Extract the (x, y) coordinate from the center of the cell holding the provided text.  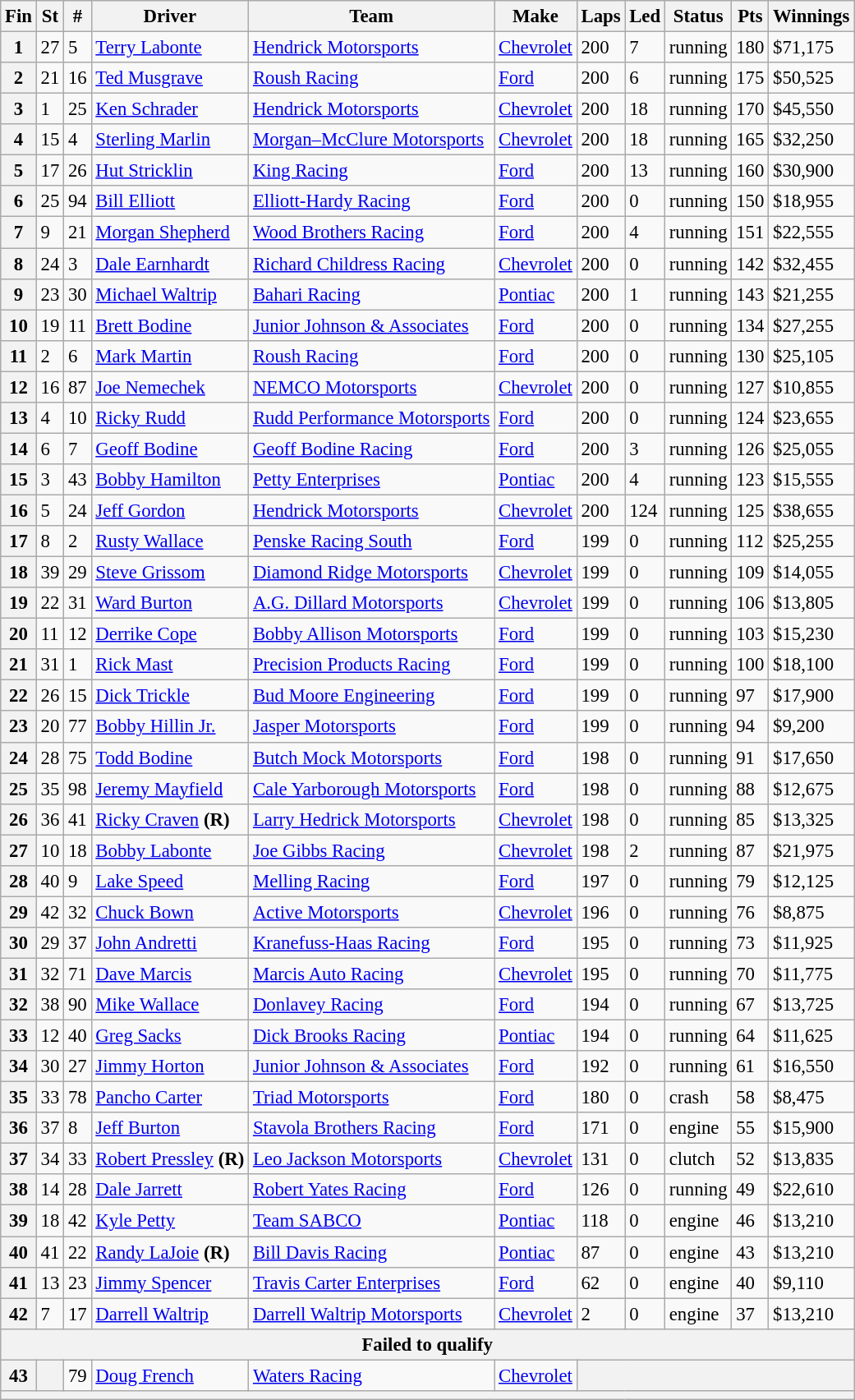
Ricky Craven (R) (170, 819)
143 (751, 294)
Joe Nemechek (170, 387)
Failed to qualify (427, 1344)
$12,125 (811, 882)
$30,900 (811, 171)
Joe Gibbs Racing (371, 850)
Morgan–McClure Motorsports (371, 140)
$15,555 (811, 480)
77 (77, 727)
Travis Carter Enterprises (371, 1283)
$15,230 (811, 634)
Ken Schrader (170, 109)
Marcis Auto Racing (371, 974)
106 (751, 603)
Geoff Bodine Racing (371, 449)
$71,175 (811, 48)
Jimmy Spencer (170, 1283)
$9,110 (811, 1283)
$10,855 (811, 387)
Petty Enterprises (371, 480)
Chuck Bown (170, 912)
Darrell Waltrip (170, 1314)
$38,655 (811, 510)
Leo Jackson Motorsports (371, 1159)
Ted Musgrave (170, 78)
100 (751, 665)
King Racing (371, 171)
Bobby Labonte (170, 850)
# (77, 16)
Jeff Burton (170, 1128)
Terry Labonte (170, 48)
$9,200 (811, 727)
Led (646, 16)
160 (751, 171)
Waters Racing (371, 1375)
58 (751, 1098)
Richard Childress Racing (371, 264)
$12,675 (811, 789)
151 (751, 233)
crash (698, 1098)
Bud Moore Engineering (371, 696)
$50,525 (811, 78)
142 (751, 264)
Ward Burton (170, 603)
St (49, 16)
Steve Grissom (170, 573)
Bobby Allison Motorsports (371, 634)
Triad Motorsports (371, 1098)
Team SABCO (371, 1221)
Winnings (811, 16)
Mark Martin (170, 356)
clutch (698, 1159)
Robert Pressley (R) (170, 1159)
Greg Sacks (170, 1036)
61 (751, 1066)
90 (77, 1005)
123 (751, 480)
171 (601, 1128)
71 (77, 974)
Dick Brooks Racing (371, 1036)
Doug French (170, 1375)
Lake Speed (170, 882)
62 (601, 1283)
73 (751, 943)
Jimmy Horton (170, 1066)
98 (77, 789)
197 (601, 882)
$22,555 (811, 233)
$13,835 (811, 1159)
196 (601, 912)
Melling Racing (371, 882)
$17,900 (811, 696)
46 (751, 1221)
Active Motorsports (371, 912)
Larry Hedrick Motorsports (371, 819)
Bobby Hamilton (170, 480)
131 (601, 1159)
$13,725 (811, 1005)
Ricky Rudd (170, 418)
Team (371, 16)
Randy LaJoie (R) (170, 1252)
134 (751, 325)
$23,655 (811, 418)
Sterling Marlin (170, 140)
$25,105 (811, 356)
70 (751, 974)
76 (751, 912)
Precision Products Racing (371, 665)
Dick Trickle (170, 696)
$32,250 (811, 140)
Hut Stricklin (170, 171)
Fin (19, 16)
Butch Mock Motorsports (371, 758)
$8,875 (811, 912)
165 (751, 140)
$18,955 (811, 201)
Donlavey Racing (371, 1005)
Dale Jarrett (170, 1190)
49 (751, 1190)
55 (751, 1128)
Todd Bodine (170, 758)
$22,610 (811, 1190)
$21,255 (811, 294)
$13,325 (811, 819)
192 (601, 1066)
$21,975 (811, 850)
Rusty Wallace (170, 541)
$13,805 (811, 603)
118 (601, 1221)
Stavola Brothers Racing (371, 1128)
Rudd Performance Motorsports (371, 418)
170 (751, 109)
Elliott-Hardy Racing (371, 201)
Michael Waltrip (170, 294)
John Andretti (170, 943)
Robert Yates Racing (371, 1190)
Pancho Carter (170, 1098)
Jeremy Mayfield (170, 789)
Dave Marcis (170, 974)
$16,550 (811, 1066)
78 (77, 1098)
127 (751, 387)
$18,100 (811, 665)
75 (77, 758)
Diamond Ridge Motorsports (371, 573)
$17,650 (811, 758)
Rick Mast (170, 665)
Mike Wallace (170, 1005)
91 (751, 758)
$11,775 (811, 974)
Bill Davis Racing (371, 1252)
Bobby Hillin Jr. (170, 727)
Bill Elliott (170, 201)
67 (751, 1005)
A.G. Dillard Motorsports (371, 603)
Driver (170, 16)
Jasper Motorsports (371, 727)
$15,900 (811, 1128)
Bahari Racing (371, 294)
$14,055 (811, 573)
$45,550 (811, 109)
85 (751, 819)
175 (751, 78)
Penske Racing South (371, 541)
$27,255 (811, 325)
Cale Yarborough Motorsports (371, 789)
NEMCO Motorsports (371, 387)
$25,255 (811, 541)
Brett Bodine (170, 325)
Laps (601, 16)
112 (751, 541)
$25,055 (811, 449)
125 (751, 510)
$8,475 (811, 1098)
Kyle Petty (170, 1221)
130 (751, 356)
52 (751, 1159)
Kranefuss-Haas Racing (371, 943)
$11,925 (811, 943)
Darrell Waltrip Motorsports (371, 1314)
Jeff Gordon (170, 510)
$11,625 (811, 1036)
Pts (751, 16)
Derrike Cope (170, 634)
Status (698, 16)
Dale Earnhardt (170, 264)
103 (751, 634)
Make (536, 16)
Geoff Bodine (170, 449)
Morgan Shepherd (170, 233)
$32,455 (811, 264)
64 (751, 1036)
109 (751, 573)
88 (751, 789)
Wood Brothers Racing (371, 233)
97 (751, 696)
150 (751, 201)
